Return [x, y] of the center of cell containing provided text 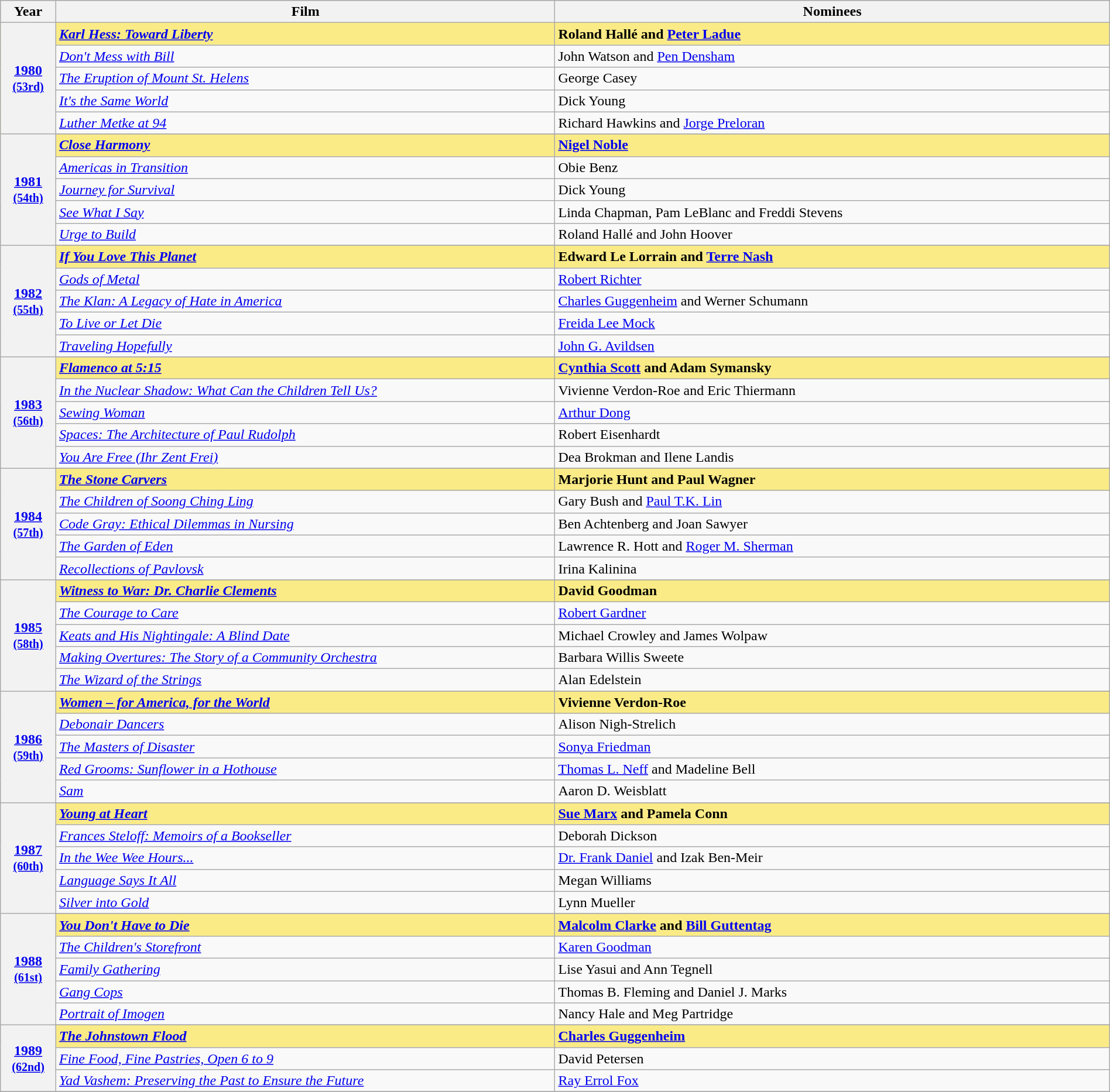
Linda Chapman, Pam LeBlanc and Freddi Stevens [832, 212]
Year [28, 12]
Roland Hallé and John Hoover [832, 234]
Sewing Woman [306, 413]
Karen Goodman [832, 947]
Fine Food, Fine Pastries, Open 6 to 9 [306, 1059]
Young at Heart [306, 813]
Luther Metke at 94 [306, 123]
Close Harmony [306, 145]
1986(59th) [28, 747]
The Eruption of Mount St. Helens [306, 78]
Film [306, 12]
1982(55th) [28, 301]
David Goodman [832, 590]
Dea Brokman and Ilene Landis [832, 457]
See What I Say [306, 212]
Don't Mess with Bill [306, 56]
You Are Free (Ihr Zent Frei) [306, 457]
Traveling Hopefully [306, 346]
Megan Williams [832, 880]
1981(54th) [28, 190]
The Klan: A Legacy of Hate in America [306, 301]
Thomas L. Neff and Madeline Bell [832, 769]
Witness to War: Dr. Charlie Clements [306, 590]
Obie Benz [832, 167]
Lise Yasui and Ann Tegnell [832, 969]
The Children of Soong Ching Ling [306, 502]
Language Says It All [306, 880]
The Wizard of the Strings [306, 680]
The Stone Carvers [306, 479]
The Courage to Care [306, 613]
Portrait of Imogen [306, 1014]
The Garden of Eden [306, 546]
Code Gray: Ethical Dilemmas in Nursing [306, 524]
Deborah Dickson [832, 836]
Roland Hallé and Peter Ladue [832, 34]
Alison Nigh-Strelich [832, 724]
Ray Errol Fox [832, 1081]
Ben Achtenberg and Joan Sawyer [832, 524]
Debonair Dancers [306, 724]
Lynn Mueller [832, 902]
Nigel Noble [832, 145]
1984(57th) [28, 524]
It's the Same World [306, 101]
Robert Richter [832, 279]
Frances Steloff: Memoirs of a Bookseller [306, 836]
If You Love This Planet [306, 256]
Marjorie Hunt and Paul Wagner [832, 479]
You Don't Have to Die [306, 925]
1985(58th) [28, 635]
Malcolm Clarke and Bill Guttentag [832, 925]
Keats and His Nightingale: A Blind Date [306, 635]
Red Grooms: Sunflower in a Hothouse [306, 769]
Robert Eisenhardt [832, 435]
George Casey [832, 78]
1987(60th) [28, 858]
Robert Gardner [832, 613]
Women – for America, for the World [306, 702]
John Watson and Pen Densham [832, 56]
Nancy Hale and Meg Partridge [832, 1014]
Nominees [832, 12]
Lawrence R. Hott and Roger M. Sherman [832, 546]
1983(56th) [28, 413]
Freida Lee Mock [832, 324]
Vivienne Verdon-Roe and Eric Thiermann [832, 390]
To Live or Let Die [306, 324]
Journey for Survival [306, 190]
The Children's Storefront [306, 947]
Yad Vashem: Preserving the Past to Ensure the Future [306, 1081]
Edward Le Lorrain and Terre Nash [832, 256]
Alan Edelstein [832, 680]
Recollections of Pavlovsk [306, 568]
In the Nuclear Shadow: What Can the Children Tell Us? [306, 390]
Irina Kalinina [832, 568]
Americas in Transition [306, 167]
Flamenco at 5:15 [306, 368]
David Petersen [832, 1059]
The Johnstown Flood [306, 1036]
Dr. Frank Daniel and Izak Ben-Meir [832, 858]
Thomas B. Fleming and Daniel J. Marks [832, 992]
Charles Guggenheim [832, 1036]
John G. Avildsen [832, 346]
Spaces: The Architecture of Paul Rudolph [306, 435]
Sue Marx and Pamela Conn [832, 813]
1988(61st) [28, 969]
Michael Crowley and James Wolpaw [832, 635]
Gods of Metal [306, 279]
Charles Guggenheim and Werner Schumann [832, 301]
1989(62nd) [28, 1059]
Gang Cops [306, 992]
1980(53rd) [28, 78]
Making Overtures: The Story of a Community Orchestra [306, 658]
Cynthia Scott and Adam Symansky [832, 368]
The Masters of Disaster [306, 747]
In the Wee Wee Hours... [306, 858]
Sam [306, 791]
Richard Hawkins and Jorge Preloran [832, 123]
Aaron D. Weisblatt [832, 791]
Barbara Willis Sweete [832, 658]
Gary Bush and Paul T.K. Lin [832, 502]
Arthur Dong [832, 413]
Vivienne Verdon-Roe [832, 702]
Sonya Friedman [832, 747]
Silver into Gold [306, 902]
Urge to Build [306, 234]
Karl Hess: Toward Liberty [306, 34]
Family Gathering [306, 969]
